Provide the (x, y) coordinate of the cell's center where the given text is located.  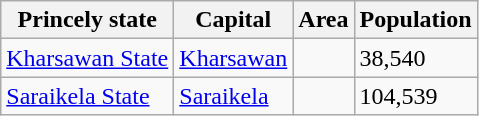
Saraikela State (88, 96)
Population (416, 20)
Area (324, 20)
Saraikela (234, 96)
38,540 (416, 58)
Kharsawan (234, 58)
Kharsawan State (88, 58)
104,539 (416, 96)
Capital (234, 20)
Princely state (88, 20)
